For the text-containing cell, return its midpoint in [X, Y] coordinate format. 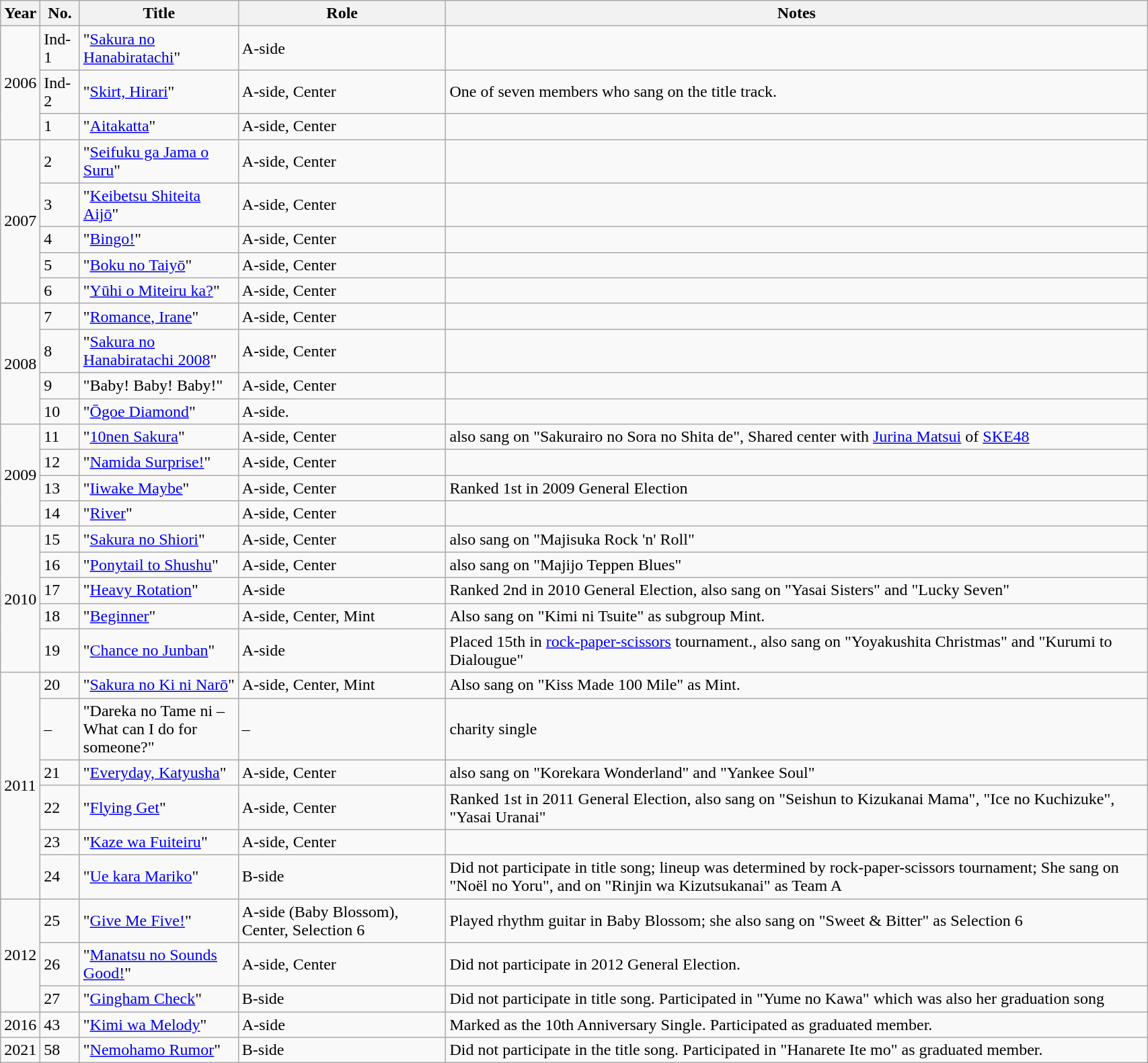
Played rhythm guitar in Baby Blossom; she also sang on "Sweet & Bitter" as Selection 6 [796, 920]
2006 [20, 83]
A-side (Baby Blossom), Center, Selection 6 [342, 920]
Title [159, 13]
"Gingham Check" [159, 999]
"Sakura no Hanabiratachi" [159, 48]
7 [60, 316]
13 [60, 488]
One of seven members who sang on the title track. [796, 91]
No. [60, 13]
"Kimi wa Melody" [159, 1025]
Role [342, 13]
"Skirt, Hirari" [159, 91]
"Ue kara Mariko" [159, 877]
Did not participate in title song. Participated in "Yume no Kawa" which was also her graduation song [796, 999]
8 [60, 351]
"Chance no Junban" [159, 651]
Also sang on "Kiss Made 100 Mile" as Mint. [796, 685]
Ranked 2nd in 2010 General Election, also sang on "Yasai Sisters" and "Lucky Seven" [796, 590]
20 [60, 685]
43 [60, 1025]
"Bingo!" [159, 239]
Also sang on "Kimi ni Tsuite" as subgroup Mint. [796, 616]
"River" [159, 514]
5 [60, 265]
"Everyday, Katyusha" [159, 773]
27 [60, 999]
Ind-1 [60, 48]
3 [60, 204]
also sang on "Korekara Wonderland" and "Yankee Soul" [796, 773]
19 [60, 651]
2 [60, 161]
23 [60, 842]
Year [20, 13]
"Sakura no Hanabiratachi 2008" [159, 351]
10 [60, 411]
2007 [20, 221]
2011 [20, 785]
2009 [20, 475]
Did not participate in 2012 General Election. [796, 964]
"Keibetsu Shiteita Aijō" [159, 204]
"Seifuku ga Jama o Suru" [159, 161]
1 [60, 126]
6 [60, 290]
24 [60, 877]
"Romance, Irane" [159, 316]
"Aitakatta" [159, 126]
16 [60, 565]
12 [60, 463]
"Flying Get" [159, 807]
11 [60, 437]
21 [60, 773]
Did not participate in the title song. Participated in "Hanarete Ite mo" as graduated member. [796, 1050]
2010 [20, 600]
"Ōgoe Diamond" [159, 411]
Ranked 1st in 2011 General Election, also sang on "Seishun to Kizukanai Mama", "Ice no Kuchizuke", "Yasai Uranai" [796, 807]
"Sakura no Shiori" [159, 539]
26 [60, 964]
"Baby! Baby! Baby!" [159, 385]
"Iiwake Maybe" [159, 488]
58 [60, 1050]
2008 [20, 363]
"Kaze wa Fuiteiru" [159, 842]
15 [60, 539]
18 [60, 616]
also sang on "Majijo Teppen Blues" [796, 565]
Ranked 1st in 2009 General Election [796, 488]
"Yūhi o Miteiru ka?" [159, 290]
"Boku no Taiyō" [159, 265]
"Beginner" [159, 616]
"10nen Sakura" [159, 437]
22 [60, 807]
14 [60, 514]
Placed 15th in rock-paper-scissors tournament., also sang on "Yoyakushita Christmas" and "Kurumi to Dialougue" [796, 651]
"Give Me Five!" [159, 920]
2012 [20, 955]
"Manatsu no Sounds Good!" [159, 964]
Marked as the 10th Anniversary Single. Participated as graduated member. [796, 1025]
"Ponytail to Shushu" [159, 565]
also sang on "Majisuka Rock 'n' Roll" [796, 539]
also sang on "Sakurairo no Sora no Shita de", Shared center with Jurina Matsui of SKE48 [796, 437]
"Dareka no Tame ni – What can I do for someone?" [159, 729]
2021 [20, 1050]
"Heavy Rotation" [159, 590]
17 [60, 590]
charity single [796, 729]
"Nemohamo Rumor" [159, 1050]
4 [60, 239]
2016 [20, 1025]
A-side. [342, 411]
Ind-2 [60, 91]
"Namida Surprise!" [159, 463]
Notes [796, 13]
"Sakura no Ki ni Narō" [159, 685]
25 [60, 920]
9 [60, 385]
